Extract the [x, y] coordinate from the center of the cell holding the provided text.  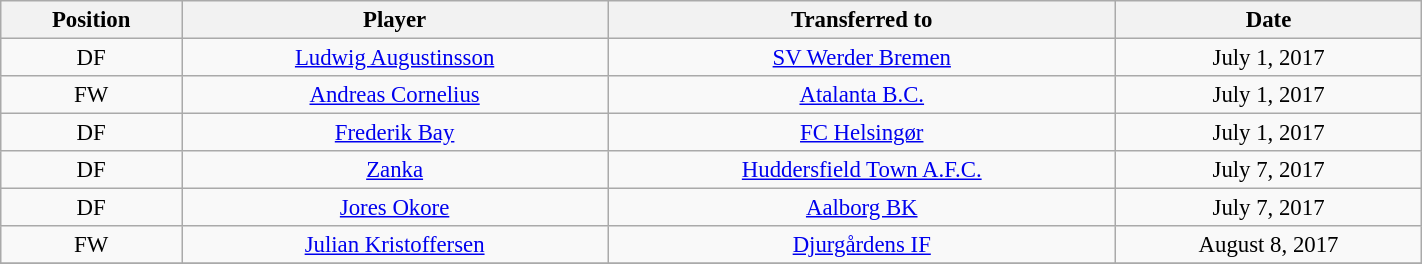
Frederik Bay [395, 133]
Aalborg BK [862, 208]
Transferred to [862, 20]
Julian Kristoffersen [395, 245]
Atalanta B.C. [862, 95]
August 8, 2017 [1268, 245]
Player [395, 20]
Huddersfield Town A.F.C. [862, 170]
Date [1268, 20]
Position [92, 20]
SV Werder Bremen [862, 58]
FC Helsingør [862, 133]
Ludwig Augustinsson [395, 58]
Jores Okore [395, 208]
Djurgårdens IF [862, 245]
Andreas Cornelius [395, 95]
Zanka [395, 170]
